Provide the (X, Y) coordinate of the cell's center where the given text is located.  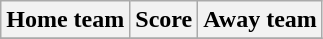
Away team (260, 20)
Home team (66, 20)
Score (164, 20)
